Provide the (x, y) coordinate of the cell's center where the given text is located.  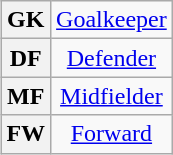
Defender (112, 58)
DF (26, 58)
Goalkeeper (112, 20)
Midfielder (112, 96)
FW (26, 134)
Forward (112, 134)
MF (26, 96)
GK (26, 20)
